Capture the cell that displays the provided text and extract its (X, Y) central coordinate. 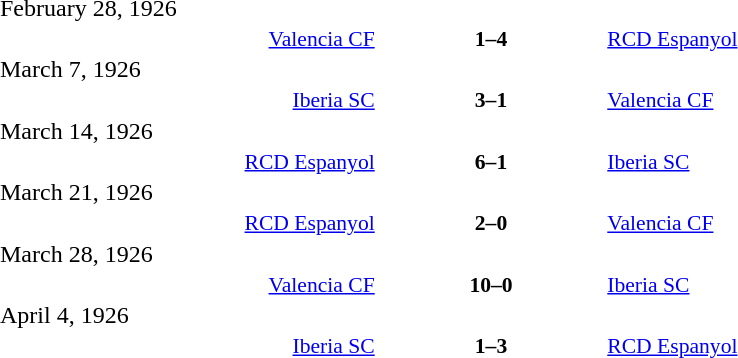
3–1 (492, 100)
6–1 (492, 162)
2–0 (492, 223)
1–4 (492, 38)
10–0 (492, 284)
